Capture the cell that displays the provided text and extract its [X, Y] central coordinate. 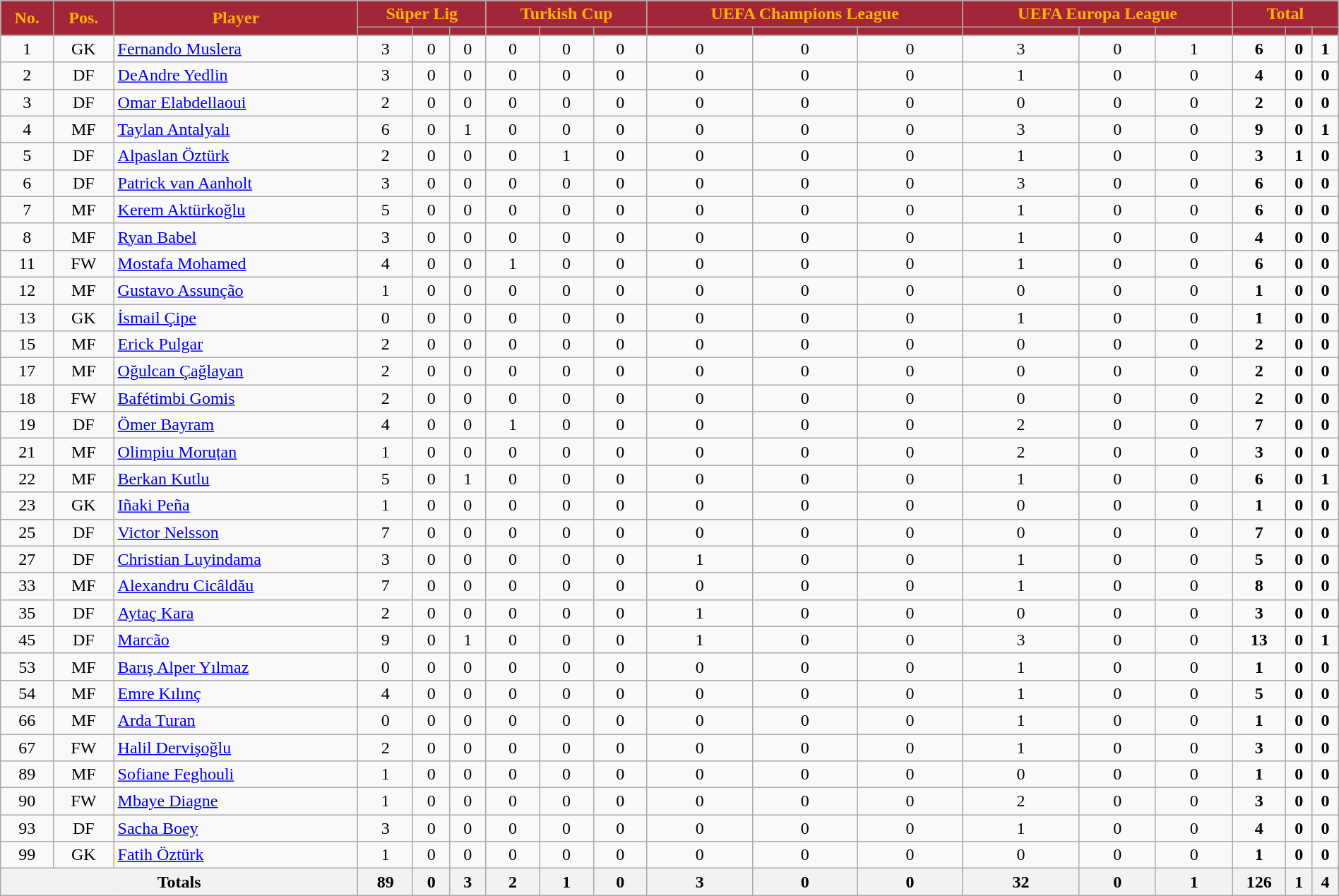
Christian Luyindama [236, 559]
Marcão [236, 640]
Turkish Cup [566, 14]
Player [236, 18]
22 [27, 479]
İsmail Çipe [236, 317]
Iñaki Peña [236, 506]
UEFA Champions League [805, 14]
18 [27, 398]
Emre Kılınç [236, 693]
12 [27, 290]
Alexandru Cicâldău [236, 586]
Gustavo Assunção [236, 290]
Sacha Boey [236, 828]
27 [27, 559]
Totals [179, 882]
67 [27, 748]
35 [27, 613]
Kerem Aktürkoğlu [236, 210]
21 [27, 452]
Oğulcan Çağlayan [236, 371]
Mbaye Diagne [236, 801]
Ömer Bayram [236, 425]
66 [27, 720]
Ryan Babel [236, 237]
Süper Lig [422, 14]
Erick Pulgar [236, 345]
Victor Nelsson [236, 532]
Arda Turan [236, 720]
Fernando Muslera [236, 49]
19 [27, 425]
23 [27, 506]
Alpaslan Öztürk [236, 156]
Barış Alper Yılmaz [236, 667]
Total [1285, 14]
15 [27, 345]
Fatih Öztürk [236, 855]
17 [27, 371]
Taylan Antalyalı [236, 129]
Pos. [84, 18]
Berkan Kutlu [236, 479]
Olimpiu Moruțan [236, 452]
Patrick van Aanholt [236, 183]
54 [27, 693]
No. [27, 18]
Aytaç Kara [236, 613]
33 [27, 586]
Sofiane Feghouli [236, 775]
11 [27, 263]
Omar Elabdellaoui [236, 102]
99 [27, 855]
126 [1259, 882]
Mostafa Mohamed [236, 263]
Bafétimbi Gomis [236, 398]
32 [1021, 882]
45 [27, 640]
53 [27, 667]
93 [27, 828]
DeAndre Yedlin [236, 76]
90 [27, 801]
Halil Dervişoğlu [236, 748]
UEFA Europa League [1097, 14]
25 [27, 532]
